Identify which cell holds the provided text, then report its (x, y) central coordinate. 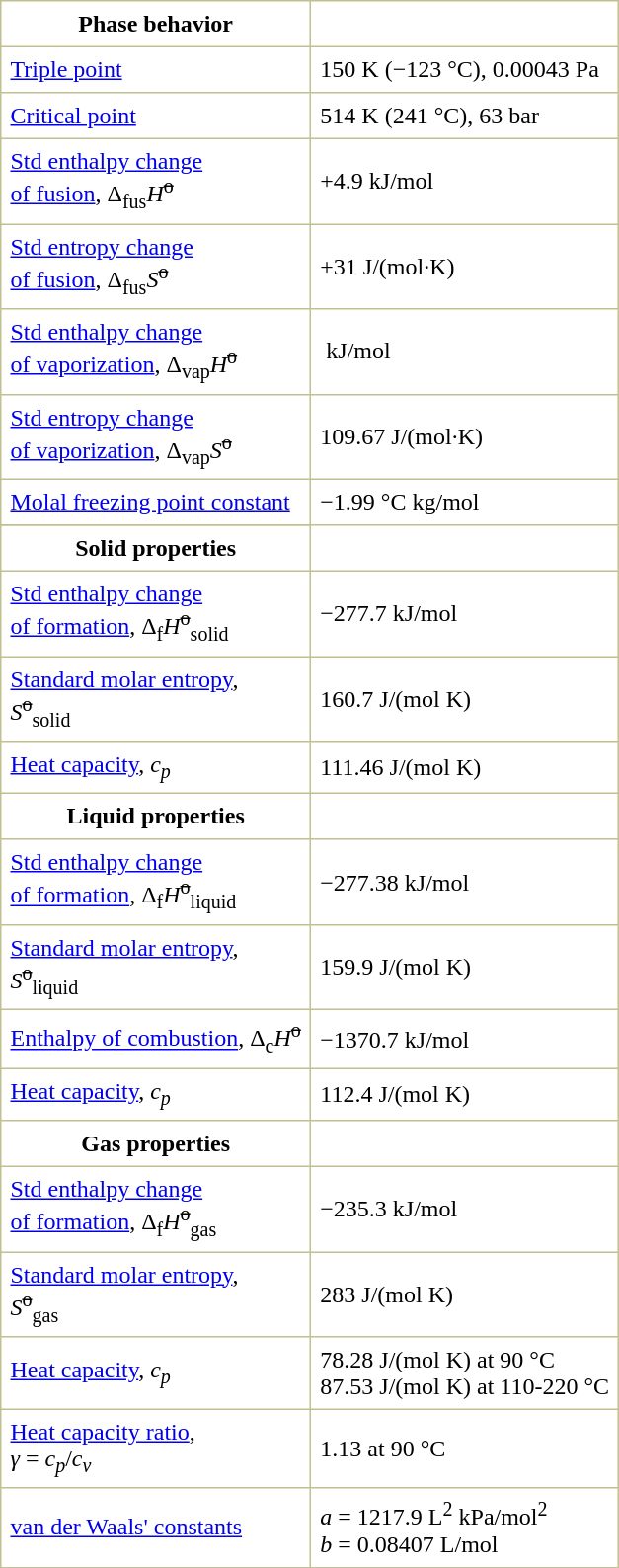
Gas properties (156, 1143)
Heat capacity ratio, γ = cp/cv (156, 1449)
Std entropy changeof vaporization, ΔvapSo (156, 436)
1.13 at 90 °C (465, 1449)
+31 J/(mol·K) (465, 267)
78.28 J/(mol K) at 90 °C87.53 J/(mol K) at 110-220 °C (465, 1373)
−1370.7 kJ/mol (465, 1039)
Triple point (156, 69)
283 J/(mol K) (465, 1294)
Standard molar entropy,Soliquid (156, 967)
Std enthalpy changeof formation, ΔfHosolid (156, 613)
Solid properties (156, 548)
112.4 J/(mol K) (465, 1094)
+4.9 kJ/mol (465, 181)
Standard molar entropy,Sosolid (156, 699)
Critical point (156, 116)
Enthalpy of combustion, ΔcHo (156, 1039)
−1.99 °C kg/mol (465, 502)
kJ/mol (465, 352)
Std enthalpy changeof vaporization, ΔvapHo (156, 352)
Molal freezing point constant (156, 502)
150 K (−123 °C), 0.00043 Pa (465, 69)
Std enthalpy changeof formation, ΔfHogas (156, 1209)
Std entropy changeof fusion, ΔfusSo (156, 267)
109.67 J/(mol·K) (465, 436)
159.9 J/(mol K) (465, 967)
a = 1217.9 L2 kPa/mol2 b = 0.08407 L/mol (465, 1528)
111.46 J/(mol K) (465, 768)
Phase behavior (156, 24)
160.7 J/(mol K) (465, 699)
514 K (241 °C), 63 bar (465, 116)
Std enthalpy changeof fusion, ΔfusHo (156, 181)
Liquid properties (156, 817)
Standard molar entropy,Sogas (156, 1294)
−277.38 kJ/mol (465, 882)
van der Waals' constants (156, 1528)
Std enthalpy changeof formation, ΔfHoliquid (156, 882)
−235.3 kJ/mol (465, 1209)
−277.7 kJ/mol (465, 613)
